Search for the cell housing the specified text and yield its [x, y] center coordinate. 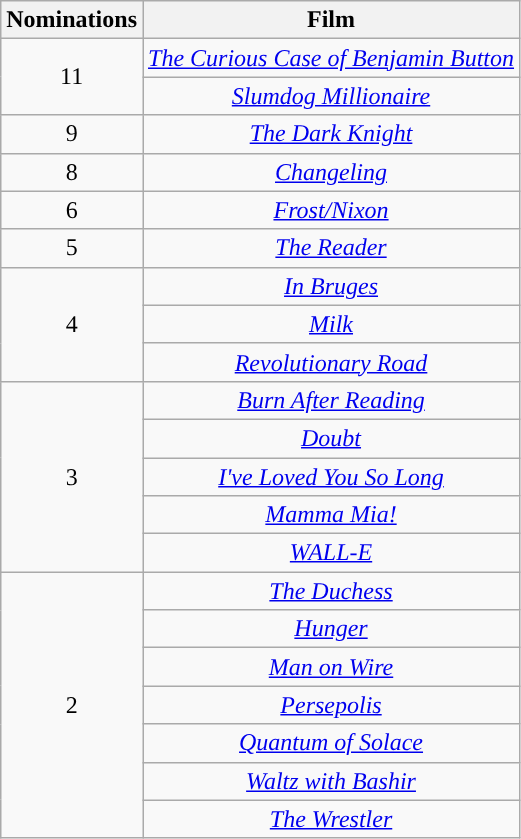
The Dark Knight [330, 134]
2 [72, 705]
Waltz with Bashir [330, 781]
6 [72, 210]
5 [72, 248]
3 [72, 476]
Changeling [330, 172]
Burn After Reading [330, 400]
8 [72, 172]
The Curious Case of Benjamin Button [330, 58]
Mamma Mia! [330, 515]
The Wrestler [330, 819]
Nominations [72, 20]
9 [72, 134]
Doubt [330, 438]
Quantum of Solace [330, 743]
The Duchess [330, 591]
WALL-E [330, 553]
Persepolis [330, 705]
Milk [330, 324]
I've Loved You So Long [330, 477]
Man on Wire [330, 667]
Film [330, 20]
Slumdog Millionaire [330, 96]
11 [72, 77]
In Bruges [330, 286]
Revolutionary Road [330, 362]
Frost/Nixon [330, 210]
4 [72, 324]
The Reader [330, 248]
Hunger [330, 629]
